Return (x, y) of the center of cell containing provided text 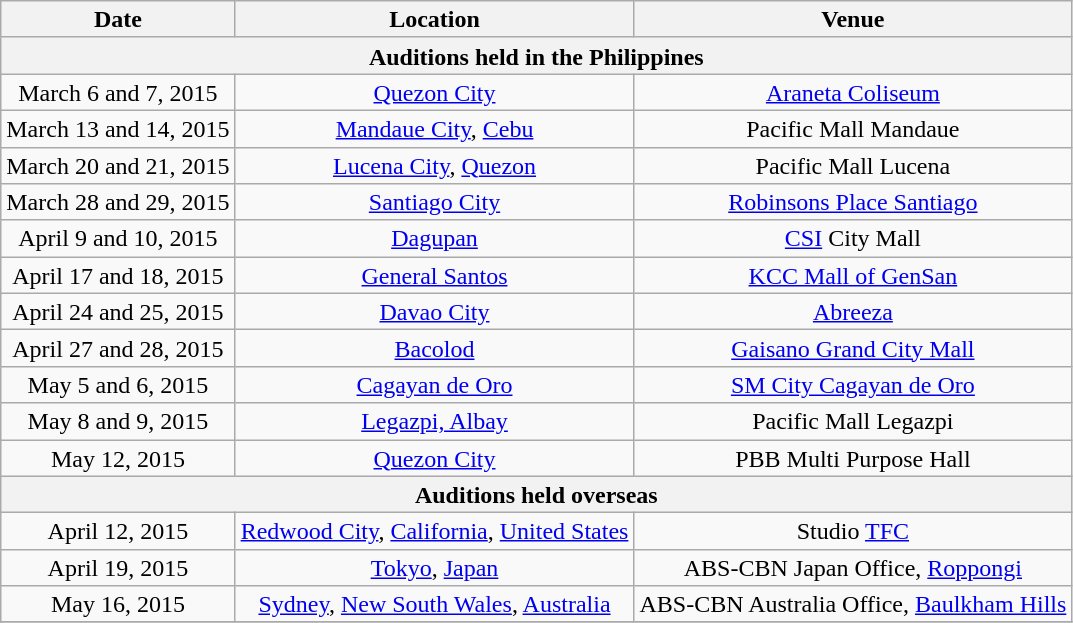
General Santos (434, 276)
March 6 and 7, 2015 (118, 92)
Location (434, 20)
Legazpi, Albay (434, 422)
May 16, 2015 (118, 604)
Bacolod (434, 348)
Studio TFC (853, 532)
Abreeza (853, 312)
Gaisano Grand City Mall (853, 348)
March 13 and 14, 2015 (118, 128)
Mandaue City, Cebu (434, 128)
Araneta Coliseum (853, 92)
March 28 and 29, 2015 (118, 202)
April 24 and 25, 2015 (118, 312)
ABS-CBN Japan Office, Roppongi (853, 568)
Redwood City, California, United States (434, 532)
Auditions held in the Philippines (536, 56)
Auditions held overseas (536, 494)
SM City Cagayan de Oro (853, 384)
CSI City Mall (853, 238)
Santiago City (434, 202)
Cagayan de Oro (434, 384)
Sydney, New South Wales, Australia (434, 604)
Pacific Mall Legazpi (853, 422)
March 20 and 21, 2015 (118, 166)
Robinsons Place Santiago (853, 202)
April 12, 2015 (118, 532)
PBB Multi Purpose Hall (853, 458)
April 27 and 28, 2015 (118, 348)
May 5 and 6, 2015 (118, 384)
Pacific Mall Mandaue (853, 128)
Dagupan (434, 238)
KCC Mall of GenSan (853, 276)
Pacific Mall Lucena (853, 166)
Tokyo, Japan (434, 568)
Venue (853, 20)
Lucena City, Quezon (434, 166)
Davao City (434, 312)
Date (118, 20)
May 8 and 9, 2015 (118, 422)
April 9 and 10, 2015 (118, 238)
ABS-CBN Australia Office, Baulkham Hills (853, 604)
April 17 and 18, 2015 (118, 276)
May 12, 2015 (118, 458)
April 19, 2015 (118, 568)
